Detect which cell encompasses the target text, then output its [x, y] center coordinate. 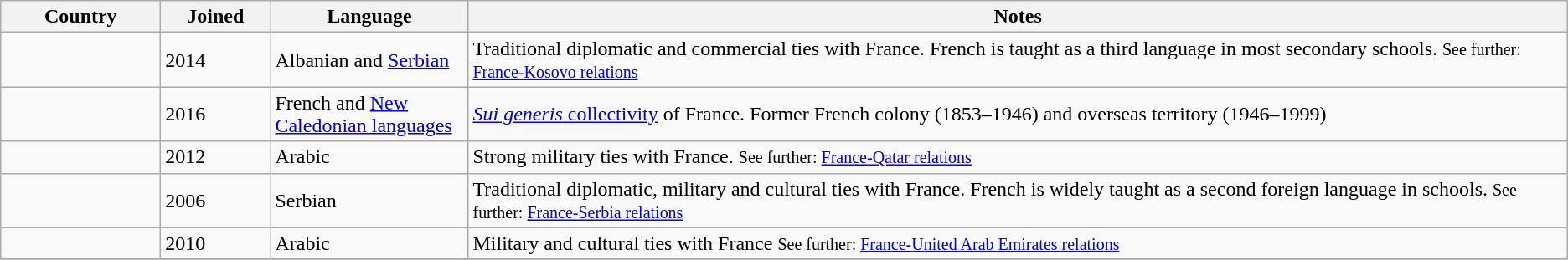
Language [369, 17]
2012 [216, 157]
Serbian [369, 201]
Albanian and Serbian [369, 60]
Notes [1018, 17]
French and New Caledonian languages [369, 114]
2014 [216, 60]
2010 [216, 243]
Country [80, 17]
Strong military ties with France. See further: France-Qatar relations [1018, 157]
Joined [216, 17]
Military and cultural ties with France See further: France-United Arab Emirates relations [1018, 243]
2006 [216, 201]
Sui generis collectivity of France. Former French colony (1853–1946) and overseas territory (1946–1999) [1018, 114]
2016 [216, 114]
